Capture the cell that displays the provided text and extract its [x, y] central coordinate. 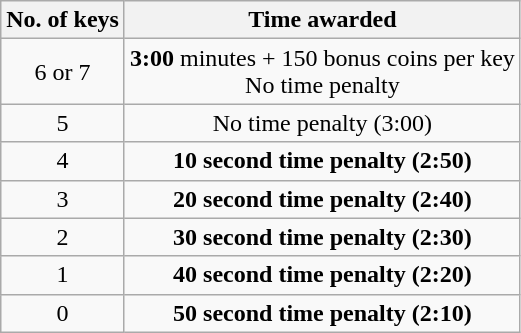
No. of keys [63, 20]
2 [63, 237]
20 second time penalty (2:40) [322, 199]
40 second time penalty (2:20) [322, 275]
0 [63, 313]
5 [63, 123]
30 second time penalty (2:30) [322, 237]
No time penalty (3:00) [322, 123]
1 [63, 275]
10 second time penalty (2:50) [322, 161]
6 or 7 [63, 72]
3 [63, 199]
4 [63, 161]
Time awarded [322, 20]
3:00 minutes + 150 bonus coins per keyNo time penalty [322, 72]
50 second time penalty (2:10) [322, 313]
